Extract the [x, y] coordinate from the center of the cell holding the provided text.  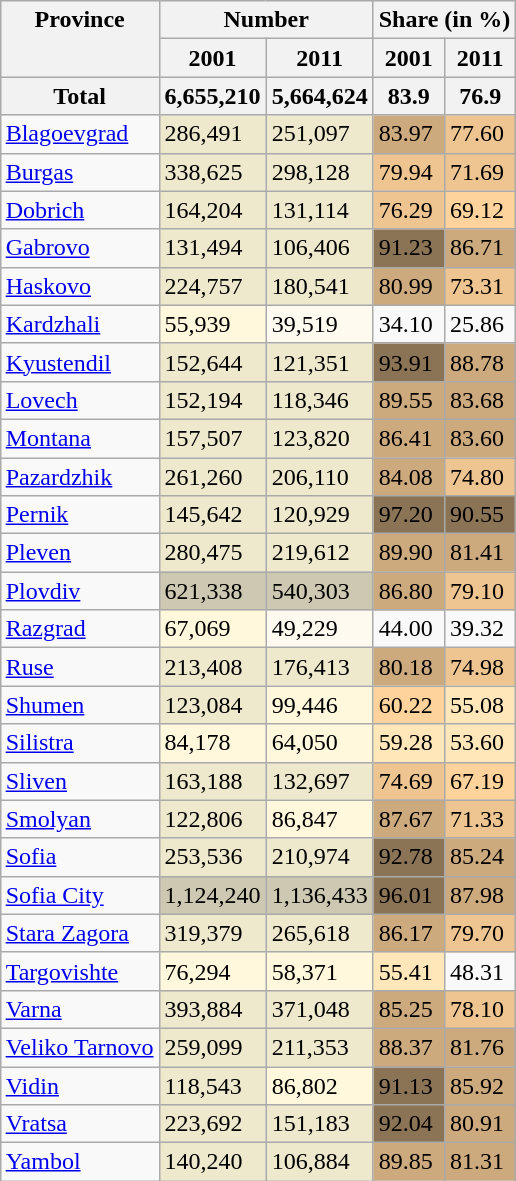
Pazardzhik [80, 477]
163,188 [212, 781]
265,618 [320, 933]
Blagoevgrad [80, 134]
71.69 [480, 172]
85.25 [408, 1009]
Share (in %) [444, 20]
280,475 [212, 553]
140,240 [212, 1162]
621,338 [212, 591]
79.94 [408, 172]
Sofia City [80, 895]
Pernik [80, 515]
1,136,433 [320, 895]
92.04 [408, 1124]
253,536 [212, 857]
Ruse [80, 667]
206,110 [320, 477]
81.76 [480, 1047]
89.55 [408, 400]
210,974 [320, 857]
81.31 [480, 1162]
85.24 [480, 857]
55.41 [408, 971]
Dobrich [80, 210]
Haskovo [80, 286]
131,114 [320, 210]
6,655,210 [212, 96]
145,642 [212, 515]
298,128 [320, 172]
Yambol [80, 1162]
Burgas [80, 172]
80.91 [480, 1124]
151,183 [320, 1124]
152,644 [212, 362]
67.19 [480, 781]
Shumen [80, 705]
Silistra [80, 743]
60.22 [408, 705]
79.70 [480, 933]
59.28 [408, 743]
219,612 [320, 553]
86.80 [408, 591]
Montana [80, 438]
55,939 [212, 324]
157,507 [212, 438]
64,050 [320, 743]
Lovech [80, 400]
76.29 [408, 210]
164,204 [212, 210]
97.20 [408, 515]
83.97 [408, 134]
74.80 [480, 477]
74.98 [480, 667]
Varna [80, 1009]
93.91 [408, 362]
44.00 [408, 629]
393,884 [212, 1009]
106,884 [320, 1162]
83.60 [480, 438]
34.10 [408, 324]
259,099 [212, 1047]
69.12 [480, 210]
Number [266, 20]
79.10 [480, 591]
91.13 [408, 1085]
118,346 [320, 400]
120,929 [320, 515]
338,625 [212, 172]
83.68 [480, 400]
Plovdiv [80, 591]
86.41 [408, 438]
122,806 [212, 819]
84.08 [408, 477]
176,413 [320, 667]
Stara Zagora [80, 933]
1,124,240 [212, 895]
89.85 [408, 1162]
74.69 [408, 781]
224,757 [212, 286]
39,519 [320, 324]
99,446 [320, 705]
Sliven [80, 781]
123,820 [320, 438]
86.17 [408, 933]
90.55 [480, 515]
223,692 [212, 1124]
Vratsa [80, 1124]
92.78 [408, 857]
Targovishte [80, 971]
87.98 [480, 895]
77.60 [480, 134]
Kardzhali [80, 324]
152,194 [212, 400]
55.08 [480, 705]
106,406 [320, 248]
80.18 [408, 667]
67,069 [212, 629]
121,351 [320, 362]
Pleven [80, 553]
83.9 [408, 96]
81.41 [480, 553]
123,084 [212, 705]
87.67 [408, 819]
Veliko Tarnovo [80, 1047]
286,491 [212, 134]
96.01 [408, 895]
Gabrovo [80, 248]
261,260 [212, 477]
71.33 [480, 819]
213,408 [212, 667]
Total [80, 96]
49,229 [320, 629]
118,543 [212, 1085]
Province [80, 39]
86,802 [320, 1085]
Razgrad [80, 629]
25.86 [480, 324]
Kyustendil [80, 362]
58,371 [320, 971]
540,303 [320, 591]
180,541 [320, 286]
78.10 [480, 1009]
371,048 [320, 1009]
48.31 [480, 971]
88.37 [408, 1047]
5,664,624 [320, 96]
76,294 [212, 971]
132,697 [320, 781]
211,353 [320, 1047]
53.60 [480, 743]
88.78 [480, 362]
84,178 [212, 743]
Smolyan [80, 819]
Sofia [80, 857]
80.99 [408, 286]
85.92 [480, 1085]
73.31 [480, 286]
86,847 [320, 819]
39.32 [480, 629]
86.71 [480, 248]
Vidin [80, 1085]
251,097 [320, 134]
76.9 [480, 96]
131,494 [212, 248]
319,379 [212, 933]
91.23 [408, 248]
89.90 [408, 553]
